Return the (X, Y) coordinate for the center point of the cell that contains the specified text.  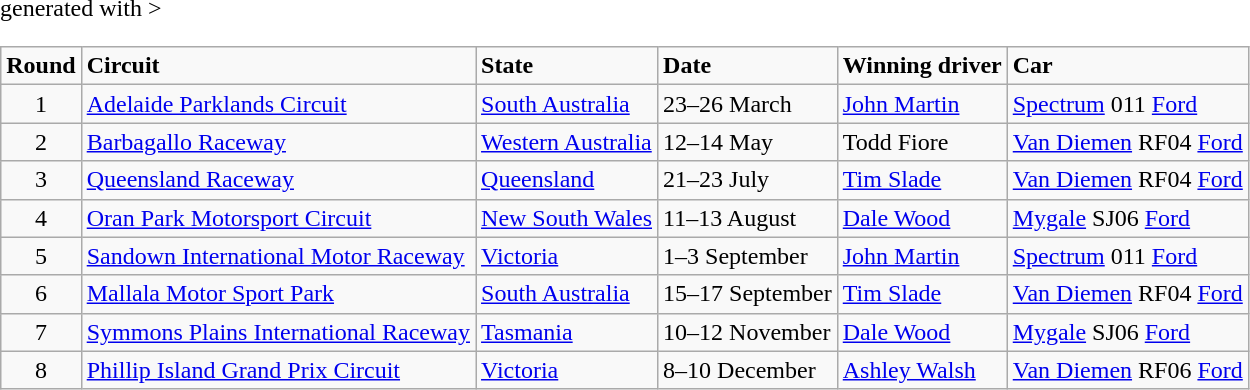
12–14 May (748, 142)
10–12 November (748, 332)
Queensland Raceway (278, 180)
Phillip Island Grand Prix Circuit (278, 370)
4 (41, 218)
23–26 March (748, 104)
2 (41, 142)
3 (41, 180)
21–23 July (748, 180)
Car (1128, 66)
Ashley Walsh (922, 370)
Circuit (278, 66)
11–13 August (748, 218)
Mallala Motor Sport Park (278, 294)
Oran Park Motorsport Circuit (278, 218)
Sandown International Motor Raceway (278, 256)
1–3 September (748, 256)
Adelaide Parklands Circuit (278, 104)
6 (41, 294)
Symmons Plains International Raceway (278, 332)
Round (41, 66)
Van Diemen RF06 Ford (1128, 370)
State (567, 66)
7 (41, 332)
Todd Fiore (922, 142)
Tasmania (567, 332)
Barbagallo Raceway (278, 142)
Winning driver (922, 66)
8–10 December (748, 370)
Western Australia (567, 142)
5 (41, 256)
New South Wales (567, 218)
Date (748, 66)
15–17 September (748, 294)
Queensland (567, 180)
8 (41, 370)
1 (41, 104)
